Return (x, y) of the center of cell containing provided text 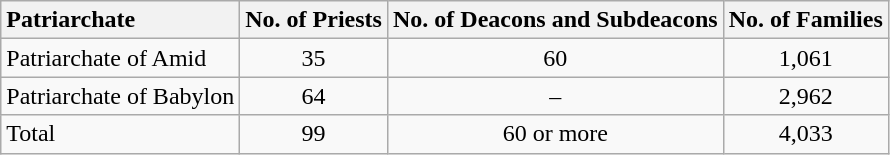
60 (555, 58)
No. of Families (806, 20)
Patriarchate of Babylon (120, 96)
– (555, 96)
Total (120, 134)
1,061 (806, 58)
Patriarchate of Amid (120, 58)
No. of Deacons and Subdeacons (555, 20)
2,962 (806, 96)
Patriarchate (120, 20)
No. of Priests (314, 20)
60 or more (555, 134)
64 (314, 96)
4,033 (806, 134)
35 (314, 58)
99 (314, 134)
